Return the [X, Y] coordinate for the center point of the cell that contains the specified text.  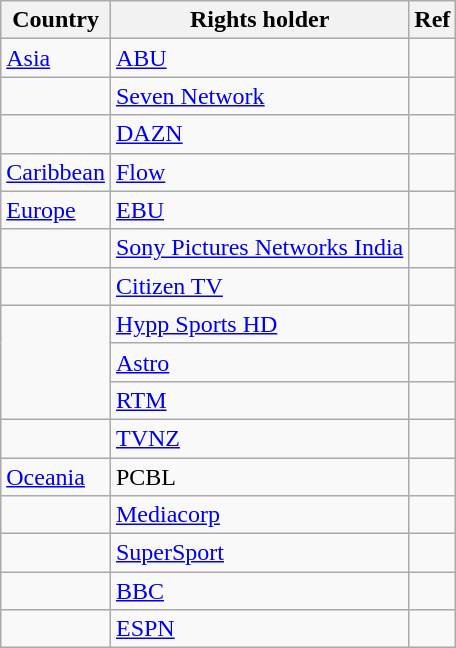
Ref [432, 20]
Citizen TV [259, 286]
Astro [259, 362]
Sony Pictures Networks India [259, 248]
Country [56, 20]
Seven Network [259, 96]
Hypp Sports HD [259, 324]
Asia [56, 58]
RTM [259, 400]
Rights holder [259, 20]
Oceania [56, 477]
ESPN [259, 629]
ABU [259, 58]
DAZN [259, 134]
BBC [259, 591]
TVNZ [259, 438]
SuperSport [259, 553]
Mediacorp [259, 515]
Caribbean [56, 172]
Europe [56, 210]
EBU [259, 210]
PCBL [259, 477]
Flow [259, 172]
